Locate the cell with the specified text and output its [x, y] center coordinate. 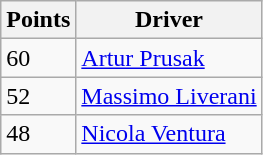
Driver [169, 20]
52 [38, 96]
Massimo Liverani [169, 96]
60 [38, 58]
48 [38, 134]
Nicola Ventura [169, 134]
Artur Prusak [169, 58]
Points [38, 20]
